Output the (X, Y) coordinate of the center of the cell containing the given text.  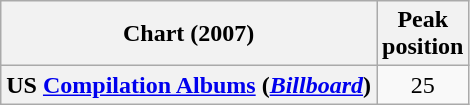
Chart (2007) (189, 34)
25 (423, 85)
Peakposition (423, 34)
US Compilation Albums (Billboard) (189, 85)
